Capture the cell that displays the provided text and extract its [X, Y] central coordinate. 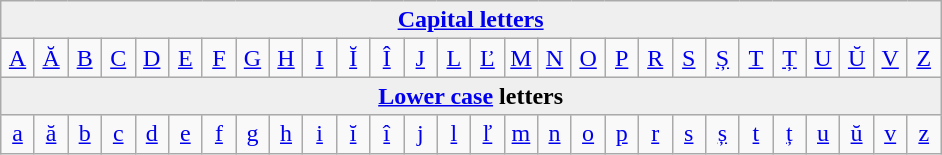
C [118, 58]
î [387, 134]
Ĭ [353, 58]
U [823, 58]
o [588, 134]
T [756, 58]
V [890, 58]
Ț [790, 58]
Ș [723, 58]
Ă [51, 58]
g [253, 134]
l [454, 134]
m [521, 134]
L [454, 58]
ș [723, 134]
Î [387, 58]
ă [51, 134]
a [18, 134]
t [756, 134]
ŭ [857, 134]
F [219, 58]
r [655, 134]
s [689, 134]
S [689, 58]
ț [790, 134]
d [152, 134]
B [85, 58]
n [555, 134]
Ŭ [857, 58]
E [186, 58]
O [588, 58]
i [320, 134]
I [320, 58]
h [286, 134]
P [622, 58]
p [622, 134]
N [555, 58]
z [924, 134]
e [186, 134]
M [521, 58]
Ľ [488, 58]
G [253, 58]
ľ [488, 134]
v [890, 134]
Z [924, 58]
H [286, 58]
Capital letters [471, 20]
R [655, 58]
ĭ [353, 134]
j [421, 134]
Lower case letters [471, 96]
c [118, 134]
b [85, 134]
u [823, 134]
J [421, 58]
D [152, 58]
f [219, 134]
A [18, 58]
